Output the [x, y] coordinate of the center of the cell containing the given text.  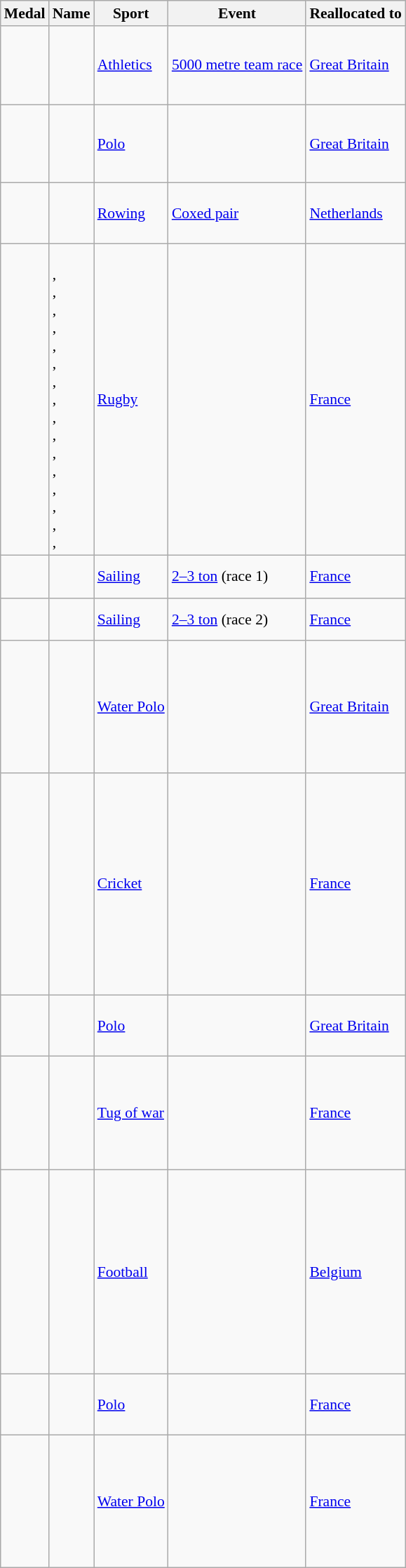
Rugby [131, 400]
Football [131, 1273]
Medal [25, 13]
Belgium [355, 1273]
Event [237, 13]
2–3 ton (race 1) [237, 577]
Netherlands [355, 213]
, , , , , , , , , , , , , , , , [72, 400]
2–3 ton (race 2) [237, 619]
Name [72, 13]
Sport [131, 13]
Tug of war [131, 1113]
Athletics [131, 65]
5000 metre team race [237, 65]
Cricket [131, 884]
Coxed pair [237, 213]
Rowing [131, 213]
Reallocated to [355, 13]
